Extract the [x, y] coordinate from the center of the cell holding the provided text.  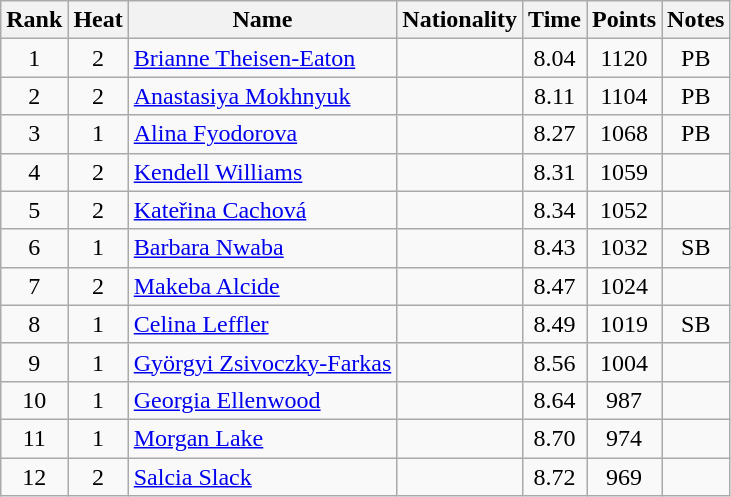
974 [624, 438]
1059 [624, 172]
5 [34, 210]
Points [624, 20]
Makeba Alcide [262, 286]
8.70 [555, 438]
8.27 [555, 134]
1052 [624, 210]
8.56 [555, 362]
Heat [98, 20]
Notes [696, 20]
1004 [624, 362]
8.43 [555, 248]
Nationality [460, 20]
Kateřina Cachová [262, 210]
Salcia Slack [262, 477]
6 [34, 248]
3 [34, 134]
8.47 [555, 286]
Rank [34, 20]
Celina Leffler [262, 324]
Anastasiya Mokhnyuk [262, 96]
Kendell Williams [262, 172]
12 [34, 477]
8.72 [555, 477]
8.64 [555, 400]
8.34 [555, 210]
1120 [624, 58]
8.31 [555, 172]
1104 [624, 96]
8 [34, 324]
1068 [624, 134]
8.11 [555, 96]
7 [34, 286]
Georgia Ellenwood [262, 400]
Name [262, 20]
8.49 [555, 324]
11 [34, 438]
10 [34, 400]
8.04 [555, 58]
1019 [624, 324]
969 [624, 477]
Györgyi Zsivoczky-Farkas [262, 362]
9 [34, 362]
1024 [624, 286]
Time [555, 20]
987 [624, 400]
Morgan Lake [262, 438]
1032 [624, 248]
Barbara Nwaba [262, 248]
Alina Fyodorova [262, 134]
Brianne Theisen-Eaton [262, 58]
4 [34, 172]
